Extract the (x, y) coordinate from the center of the cell holding the provided text.  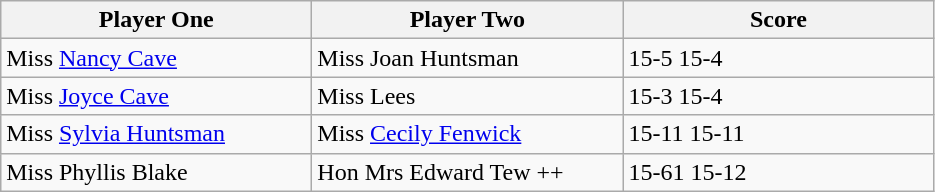
Miss Phyllis Blake (156, 172)
Hon Mrs Edward Tew ++ (468, 172)
Miss Joan Huntsman (468, 58)
Miss Nancy Cave (156, 58)
Miss Lees (468, 96)
15-5 15-4 (778, 58)
15-11 15-11 (778, 134)
Miss Cecily Fenwick (468, 134)
15-61 15-12 (778, 172)
Player One (156, 20)
Player Two (468, 20)
Miss Joyce Cave (156, 96)
Miss Sylvia Huntsman (156, 134)
Score (778, 20)
15-3 15-4 (778, 96)
